Pinpoint the cell where the given text exists, returning its (X, Y) midpoint coordinate. 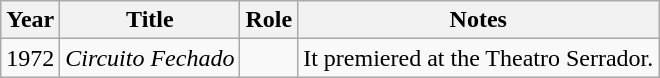
Circuito Fechado (150, 58)
1972 (30, 58)
Year (30, 20)
Title (150, 20)
Notes (478, 20)
It premiered at the Theatro Serrador. (478, 58)
Role (269, 20)
